From the cell containing the given text, extract its center point as (x, y) coordinate. 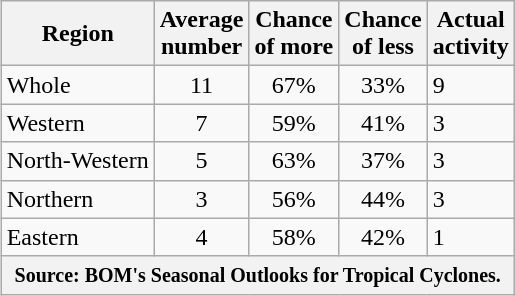
Whole (78, 85)
11 (202, 85)
67% (294, 85)
Eastern (78, 237)
Western (78, 123)
Northern (78, 199)
42% (383, 237)
North-Western (78, 161)
9 (470, 85)
58% (294, 237)
4 (202, 237)
5 (202, 161)
63% (294, 161)
59% (294, 123)
44% (383, 199)
Actualactivity (470, 34)
Chanceof less (383, 34)
Region (78, 34)
41% (383, 123)
56% (294, 199)
37% (383, 161)
33% (383, 85)
Averagenumber (202, 34)
Chanceof more (294, 34)
7 (202, 123)
Source: BOM's Seasonal Outlooks for Tropical Cyclones. (258, 275)
1 (470, 237)
